Return (x, y) of the center of cell containing provided text 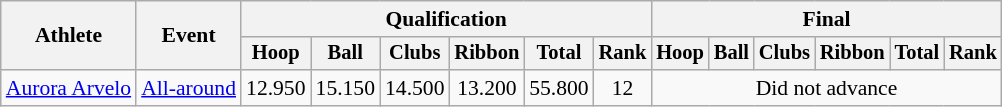
15.150 (346, 88)
Final (826, 19)
Did not advance (826, 88)
12 (623, 88)
14.500 (414, 88)
13.200 (488, 88)
Athlete (68, 36)
12.950 (276, 88)
Qualification (446, 19)
All-around (188, 88)
Event (188, 36)
Aurora Arvelo (68, 88)
55.800 (558, 88)
